Pinpoint the cell where the given text exists, returning its (X, Y) midpoint coordinate. 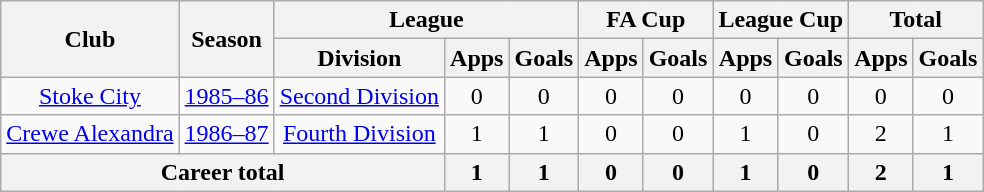
1986–87 (226, 134)
Career total (223, 172)
Stoke City (90, 96)
Total (916, 20)
League Cup (781, 20)
Division (359, 58)
League (426, 20)
FA Cup (646, 20)
Fourth Division (359, 134)
Club (90, 39)
Second Division (359, 96)
Season (226, 39)
Crewe Alexandra (90, 134)
1985–86 (226, 96)
